Extract the (x, y) coordinate from the center of the cell holding the provided text.  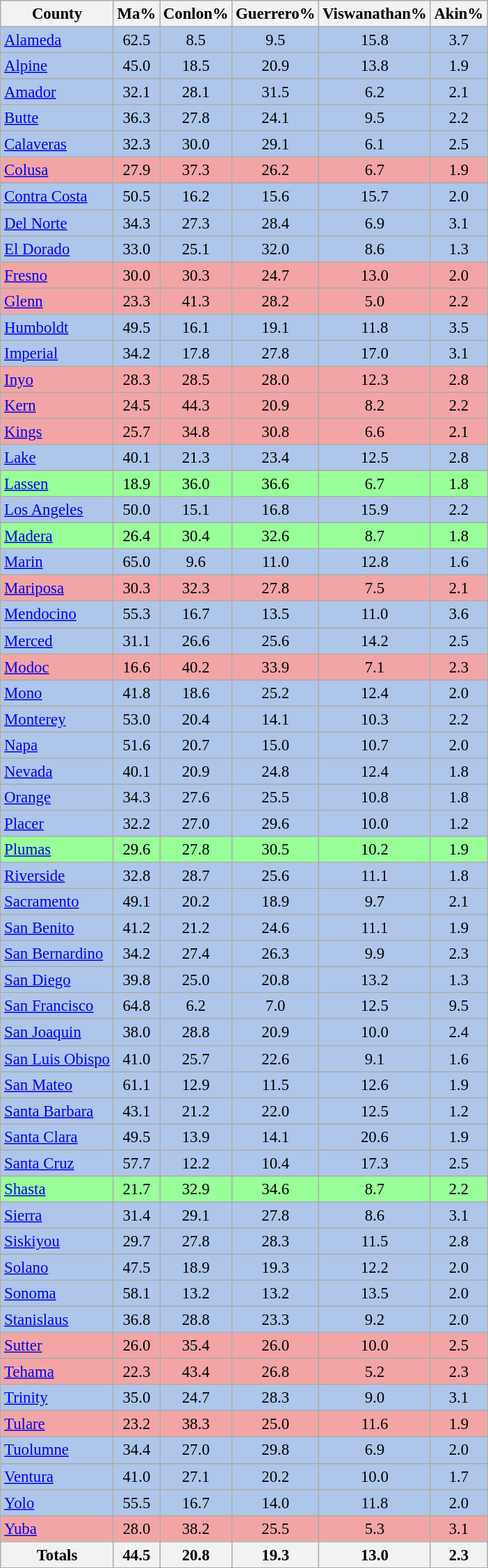
16.6 (136, 667)
24.5 (136, 406)
58.1 (136, 1294)
15.8 (375, 40)
25.1 (196, 249)
Santa Cruz (57, 1163)
38.3 (196, 1424)
9.6 (196, 562)
27.6 (196, 798)
San Joaquin (57, 1032)
7.1 (375, 667)
12.6 (375, 1084)
32.8 (136, 876)
6.6 (375, 431)
43.4 (196, 1372)
Monterey (57, 719)
57.7 (136, 1163)
51.6 (136, 745)
Mono (57, 693)
County (57, 14)
22.3 (136, 1372)
32.1 (136, 92)
41.3 (196, 301)
33.9 (275, 667)
San Luis Obispo (57, 1059)
24.1 (275, 118)
San Mateo (57, 1084)
28.5 (196, 379)
11.6 (375, 1424)
17.3 (375, 1163)
9.0 (375, 1398)
9.2 (375, 1320)
43.1 (136, 1111)
14.0 (275, 1503)
Conlon% (196, 14)
Siskiyou (57, 1241)
Santa Barbara (57, 1111)
Tehama (57, 1372)
San Benito (57, 928)
18.6 (196, 693)
16.8 (275, 510)
44.5 (136, 1555)
23.4 (275, 458)
21.7 (136, 1189)
8.2 (375, 406)
36.8 (136, 1320)
Santa Clara (57, 1137)
15.9 (375, 510)
26.6 (196, 641)
26.3 (275, 954)
San Diego (57, 980)
8.5 (196, 40)
25.2 (275, 693)
Madera (57, 536)
10.8 (375, 798)
32.6 (275, 536)
Humboldt (57, 327)
16.1 (196, 327)
13.8 (375, 66)
Alpine (57, 66)
17.0 (375, 354)
30.8 (275, 431)
10.4 (275, 1163)
31.4 (136, 1215)
34.4 (136, 1451)
32.2 (136, 823)
Kings (57, 431)
Stanislaus (57, 1320)
5.0 (375, 301)
47.5 (136, 1267)
28.7 (196, 876)
26.4 (136, 536)
64.8 (136, 1007)
Plumas (57, 850)
Napa (57, 745)
Los Angeles (57, 510)
15.6 (275, 197)
3.5 (459, 327)
16.2 (196, 197)
9.1 (375, 1059)
33.0 (136, 249)
27.1 (196, 1476)
41.2 (136, 928)
Nevada (57, 771)
20.6 (375, 1137)
41.8 (136, 693)
31.1 (136, 641)
50.0 (136, 510)
55.5 (136, 1503)
Imperial (57, 354)
Kern (57, 406)
Lake (57, 458)
Sutter (57, 1346)
3.6 (459, 615)
24.6 (275, 928)
5.2 (375, 1372)
27.4 (196, 954)
10.2 (375, 850)
22.6 (275, 1059)
31.5 (275, 92)
23.2 (136, 1424)
32.0 (275, 249)
61.1 (136, 1084)
44.3 (196, 406)
49.1 (136, 902)
18.5 (196, 66)
14.2 (375, 641)
Placer (57, 823)
34.8 (196, 431)
22.0 (275, 1111)
30.5 (275, 850)
29.7 (136, 1241)
3.7 (459, 40)
Riverside (57, 876)
Mendocino (57, 615)
39.8 (136, 980)
20.4 (196, 719)
50.5 (136, 197)
62.5 (136, 40)
12.3 (375, 379)
Shasta (57, 1189)
Colusa (57, 170)
36.6 (275, 484)
15.7 (375, 197)
38.0 (136, 1032)
San Bernardino (57, 954)
12.8 (375, 562)
Mariposa (57, 588)
Ma% (136, 14)
Inyo (57, 379)
Guerrero% (275, 14)
10.7 (375, 745)
Amador (57, 92)
Fresno (57, 275)
17.8 (196, 354)
Marin (57, 562)
15.1 (196, 510)
32.9 (196, 1189)
Orange (57, 798)
Glenn (57, 301)
45.0 (136, 66)
7.0 (275, 1007)
13.9 (196, 1137)
Merced (57, 641)
Ventura (57, 1476)
Alameda (57, 40)
27.3 (196, 223)
65.0 (136, 562)
Yolo (57, 1503)
21.3 (196, 458)
26.8 (275, 1372)
40.2 (196, 667)
Del Norte (57, 223)
36.3 (136, 118)
Akin% (459, 14)
28.2 (275, 301)
Sierra (57, 1215)
Trinity (57, 1398)
9.7 (375, 902)
El Dorado (57, 249)
6.1 (375, 145)
10.3 (375, 719)
5.3 (375, 1528)
35.0 (136, 1398)
15.0 (275, 745)
34.6 (275, 1189)
2.4 (459, 1032)
Lassen (57, 484)
53.0 (136, 719)
38.2 (196, 1528)
28.4 (275, 223)
35.4 (196, 1346)
19.1 (275, 327)
9.9 (375, 954)
Modoc (57, 667)
Sonoma (57, 1294)
30.4 (196, 536)
Yuba (57, 1528)
29.8 (275, 1451)
27.9 (136, 170)
Solano (57, 1267)
1.7 (459, 1476)
Viswanathan% (375, 14)
Totals (57, 1555)
Tulare (57, 1424)
55.3 (136, 615)
Sacramento (57, 902)
Contra Costa (57, 197)
26.2 (275, 170)
24.8 (275, 771)
28.1 (196, 92)
7.5 (375, 588)
20.7 (196, 745)
37.3 (196, 170)
Butte (57, 118)
12.9 (196, 1084)
Calaveras (57, 145)
36.0 (196, 484)
Tuolumne (57, 1451)
San Francisco (57, 1007)
